Determine the (X, Y) coordinate at the center of the cell enclosing the given text.  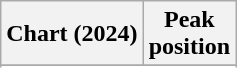
Chart (2024) (72, 34)
Peakposition (189, 34)
